Determine the (x, y) coordinate at the center of the cell enclosing the given text.  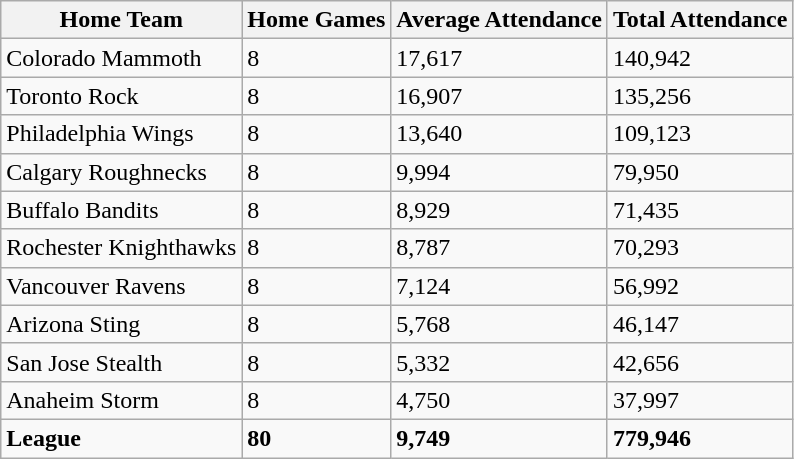
37,997 (700, 400)
Average Attendance (500, 20)
140,942 (700, 58)
109,123 (700, 134)
9,994 (500, 172)
42,656 (700, 362)
8,929 (500, 210)
Total Attendance (700, 20)
Rochester Knighthawks (122, 248)
Toronto Rock (122, 96)
7,124 (500, 286)
8,787 (500, 248)
779,946 (700, 438)
9,749 (500, 438)
13,640 (500, 134)
71,435 (700, 210)
Calgary Roughnecks (122, 172)
Home Games (316, 20)
Anaheim Storm (122, 400)
Philadelphia Wings (122, 134)
Vancouver Ravens (122, 286)
79,950 (700, 172)
135,256 (700, 96)
Arizona Sting (122, 324)
70,293 (700, 248)
5,332 (500, 362)
Home Team (122, 20)
League (122, 438)
80 (316, 438)
4,750 (500, 400)
Colorado Mammoth (122, 58)
San Jose Stealth (122, 362)
56,992 (700, 286)
17,617 (500, 58)
Buffalo Bandits (122, 210)
5,768 (500, 324)
16,907 (500, 96)
46,147 (700, 324)
